Return the (X, Y) coordinate for the center point of the cell that contains the specified text.  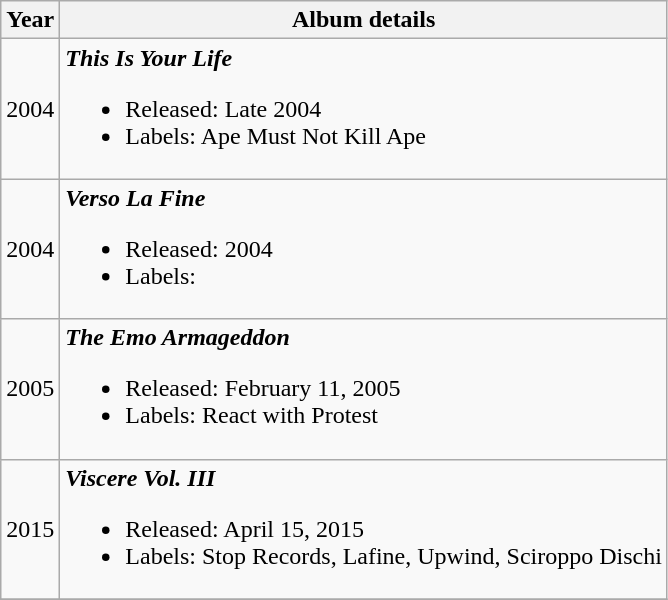
Album details (364, 20)
Year (30, 20)
2015 (30, 529)
Viscere Vol. IIIReleased: April 15, 2015Labels: Stop Records, Lafine, Upwind, Sciroppo Dischi (364, 529)
The Emo ArmageddonReleased: February 11, 2005Labels: React with Protest (364, 389)
Verso La FineReleased: 2004Labels: (364, 249)
This Is Your LifeReleased: Late 2004Labels: Ape Must Not Kill Ape (364, 109)
2005 (30, 389)
